Identify which cell holds the provided text, then report its [x, y] central coordinate. 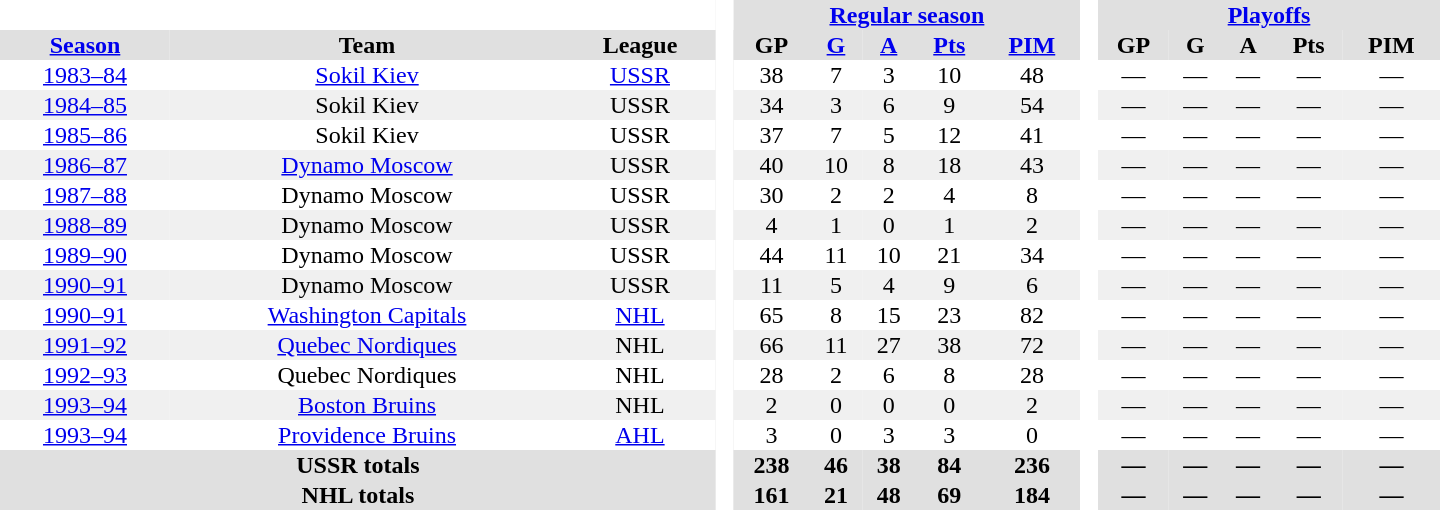
Washington Capitals [367, 315]
72 [1032, 345]
238 [771, 465]
18 [949, 165]
184 [1032, 495]
65 [771, 315]
1989–90 [85, 255]
1988–89 [85, 225]
Regular season [906, 15]
AHL [640, 435]
84 [949, 465]
46 [836, 465]
NHL totals [358, 495]
15 [888, 315]
66 [771, 345]
1991–92 [85, 345]
30 [771, 195]
League [640, 45]
Boston Bruins [367, 405]
69 [949, 495]
Providence Bruins [367, 435]
1986–87 [85, 165]
40 [771, 165]
41 [1032, 135]
236 [1032, 465]
44 [771, 255]
Playoffs [1269, 15]
161 [771, 495]
43 [1032, 165]
1984–85 [85, 105]
1983–84 [85, 75]
12 [949, 135]
23 [949, 315]
1987–88 [85, 195]
1992–93 [85, 375]
Season [85, 45]
54 [1032, 105]
Team [367, 45]
USSR totals [358, 465]
82 [1032, 315]
27 [888, 345]
37 [771, 135]
1985–86 [85, 135]
